Search for the cell housing the specified text and yield its (x, y) center coordinate. 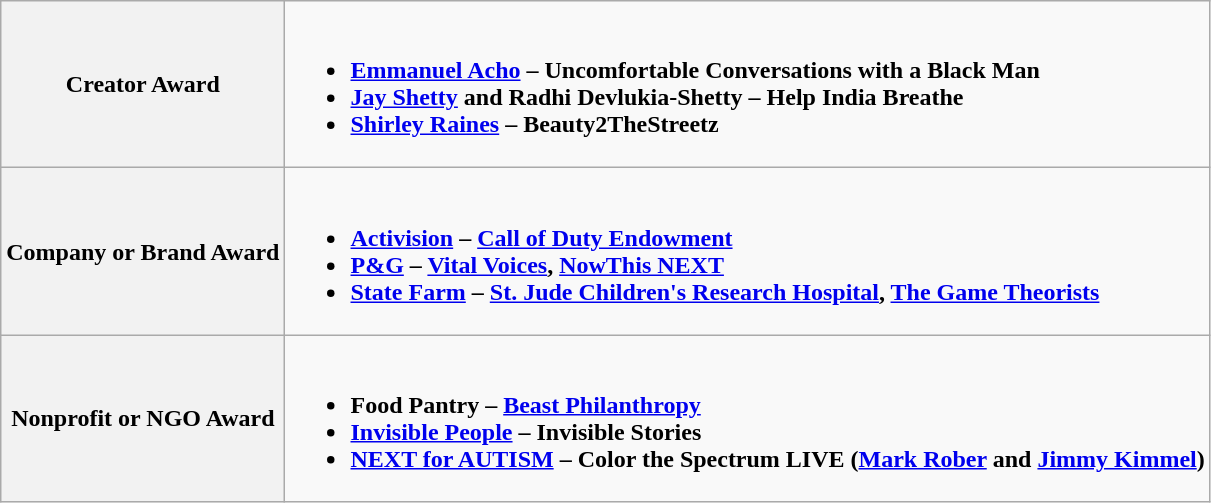
Nonprofit or NGO Award (143, 418)
Creator Award (143, 84)
Company or Brand Award (143, 252)
Activision – Call of Duty EndowmentP&G – Vital Voices, NowThis NEXTState Farm – St. Jude Children's Research Hospital, The Game Theorists (748, 252)
Food Pantry – Beast PhilanthropyInvisible People – Invisible StoriesNEXT for AUTISM – Color the Spectrum LIVE (Mark Rober and Jimmy Kimmel) (748, 418)
